For the text-containing cell, return its midpoint in [x, y] coordinate format. 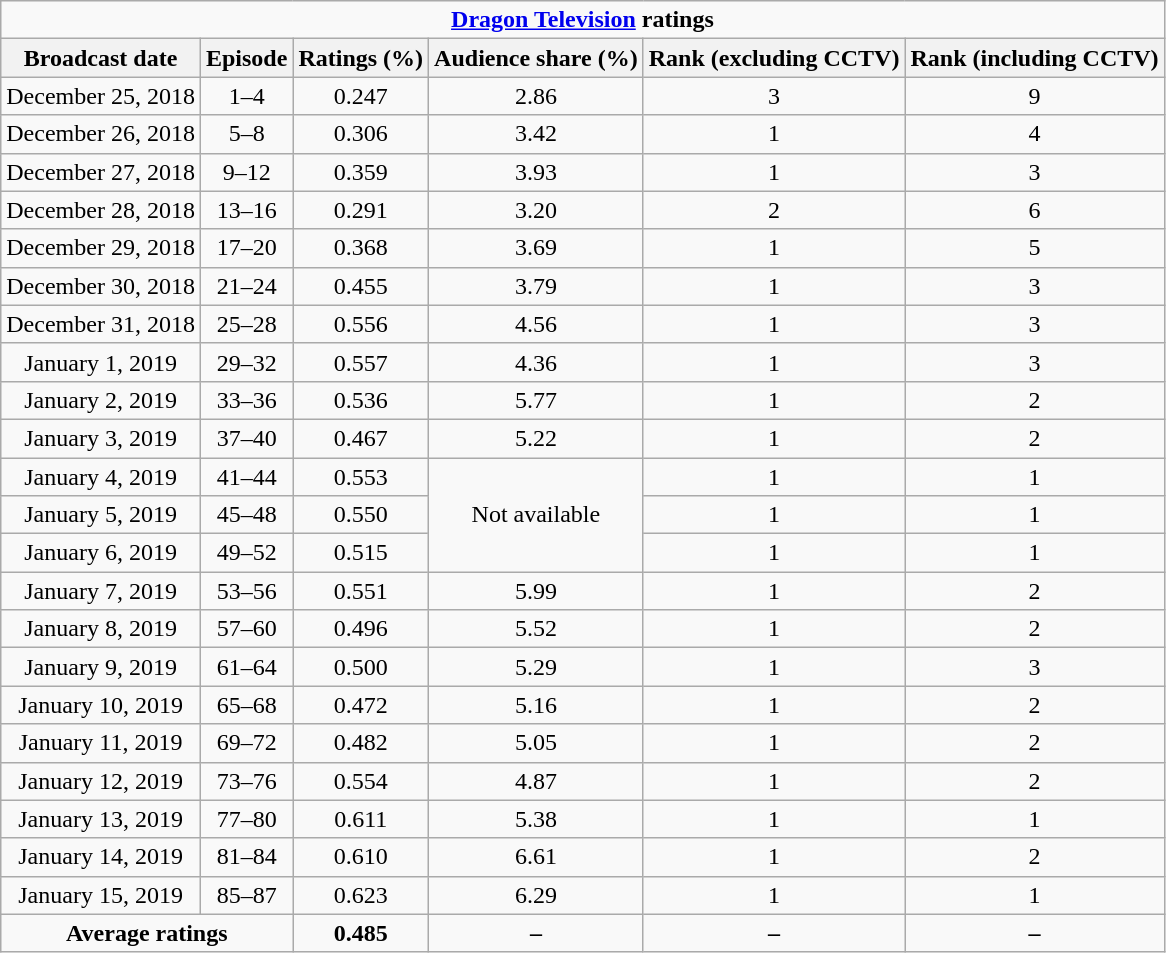
January 7, 2019 [101, 591]
0.472 [361, 705]
1–4 [246, 96]
December 25, 2018 [101, 96]
5.52 [536, 629]
January 6, 2019 [101, 553]
3.93 [536, 172]
0.247 [361, 96]
85–87 [246, 895]
0.557 [361, 362]
13–16 [246, 210]
January 15, 2019 [101, 895]
0.496 [361, 629]
0.359 [361, 172]
45–48 [246, 515]
January 12, 2019 [101, 781]
6.29 [536, 895]
61–64 [246, 667]
5 [1034, 248]
5.29 [536, 667]
49–52 [246, 553]
0.368 [361, 248]
9 [1034, 96]
4.36 [536, 362]
73–76 [246, 781]
0.556 [361, 324]
3.20 [536, 210]
0.291 [361, 210]
25–28 [246, 324]
0.306 [361, 134]
0.500 [361, 667]
77–80 [246, 819]
0.610 [361, 857]
9–12 [246, 172]
5.05 [536, 743]
Broadcast date [101, 58]
81–84 [246, 857]
5–8 [246, 134]
January 14, 2019 [101, 857]
0.623 [361, 895]
3.42 [536, 134]
4 [1034, 134]
Rank (including CCTV) [1034, 58]
17–20 [246, 248]
4.87 [536, 781]
Episode [246, 58]
January 2, 2019 [101, 400]
0.553 [361, 477]
Rank (excluding CCTV) [774, 58]
5.38 [536, 819]
69–72 [246, 743]
December 28, 2018 [101, 210]
January 1, 2019 [101, 362]
0.611 [361, 819]
December 30, 2018 [101, 286]
January 11, 2019 [101, 743]
5.99 [536, 591]
January 10, 2019 [101, 705]
January 5, 2019 [101, 515]
0.455 [361, 286]
4.56 [536, 324]
65–68 [246, 705]
January 9, 2019 [101, 667]
December 26, 2018 [101, 134]
0.515 [361, 553]
3.79 [536, 286]
Ratings (%) [361, 58]
5.16 [536, 705]
57–60 [246, 629]
21–24 [246, 286]
29–32 [246, 362]
Audience share (%) [536, 58]
0.551 [361, 591]
January 8, 2019 [101, 629]
0.550 [361, 515]
53–56 [246, 591]
January 13, 2019 [101, 819]
0.485 [361, 933]
January 3, 2019 [101, 438]
Dragon Television ratings [582, 20]
6 [1034, 210]
41–44 [246, 477]
0.554 [361, 781]
5.77 [536, 400]
Not available [536, 515]
6.61 [536, 857]
5.22 [536, 438]
0.536 [361, 400]
December 31, 2018 [101, 324]
33–36 [246, 400]
37–40 [246, 438]
3.69 [536, 248]
January 4, 2019 [101, 477]
Average ratings [147, 933]
2.86 [536, 96]
0.482 [361, 743]
December 27, 2018 [101, 172]
0.467 [361, 438]
December 29, 2018 [101, 248]
